Search for the cell housing the specified text and yield its (x, y) center coordinate. 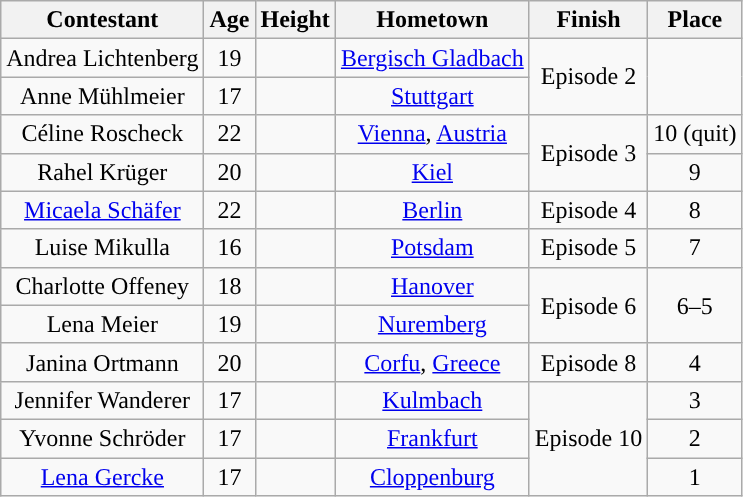
1 (695, 477)
Episode 2 (588, 77)
Height (295, 20)
Anne Mühlmeier (102, 96)
Andrea Lichtenberg (102, 58)
Lena Gercke (102, 477)
Episode 8 (588, 362)
2 (695, 438)
Stuttgart (432, 96)
Nuremberg (432, 324)
7 (695, 248)
Vienna, Austria (432, 134)
Rahel Krüger (102, 172)
Finish (588, 20)
Charlotte Offeney (102, 286)
Place (695, 20)
Lena Meier (102, 324)
8 (695, 210)
6–5 (695, 305)
Frankfurt (432, 438)
Age (230, 20)
Kiel (432, 172)
Janina Ortmann (102, 362)
Cloppenburg (432, 477)
Yvonne Schröder (102, 438)
Bergisch Gladbach (432, 58)
Episode 5 (588, 248)
10 (quit) (695, 134)
18 (230, 286)
Episode 10 (588, 438)
16 (230, 248)
Kulmbach (432, 400)
Céline Roscheck (102, 134)
Corfu, Greece (432, 362)
Episode 4 (588, 210)
Luise Mikulla (102, 248)
Jennifer Wanderer (102, 400)
Berlin (432, 210)
3 (695, 400)
Hanover (432, 286)
Episode 6 (588, 305)
Contestant (102, 20)
9 (695, 172)
Hometown (432, 20)
4 (695, 362)
Micaela Schäfer (102, 210)
Potsdam (432, 248)
Episode 3 (588, 153)
